Detect which cell encompasses the target text, then output its (x, y) center coordinate. 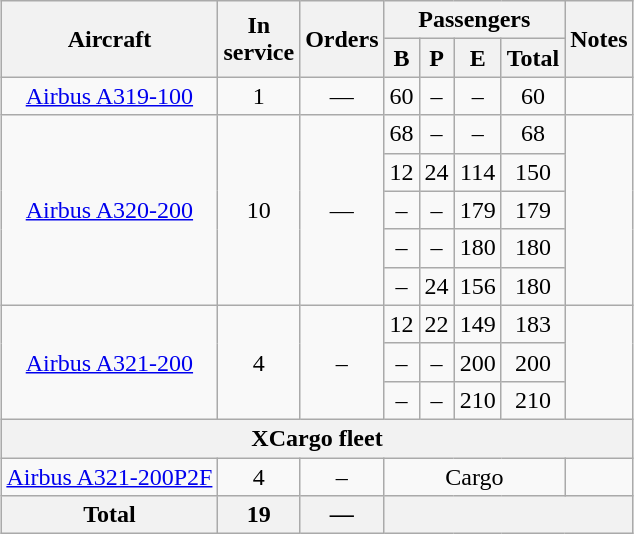
P (436, 58)
1 (259, 96)
114 (478, 172)
Airbus A319-100 (110, 96)
Airbus A321-200 (110, 362)
150 (533, 172)
Cargo (474, 477)
156 (478, 286)
Notes (599, 39)
19 (259, 515)
Passengers (474, 20)
B (402, 58)
XCargo fleet (317, 438)
183 (533, 324)
E (478, 58)
22 (436, 324)
10 (259, 210)
149 (478, 324)
Aircraft (110, 39)
In service (259, 39)
Orders (342, 39)
Airbus A321-200P2F (110, 477)
Airbus A320-200 (110, 210)
